Determine the [X, Y] coordinate at the center of the cell enclosing the given text.  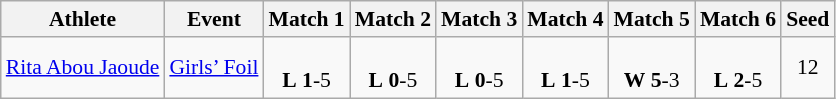
L 2-5 [738, 68]
Athlete [83, 19]
Match 3 [479, 19]
Match 6 [738, 19]
12 [808, 68]
Seed [808, 19]
Match 4 [565, 19]
Match 5 [652, 19]
Rita Abou Jaoude [83, 68]
W 5-3 [652, 68]
Girls’ Foil [214, 68]
Match 2 [393, 19]
Match 1 [306, 19]
Event [214, 19]
